Identify which cell holds the provided text, then report its [x, y] central coordinate. 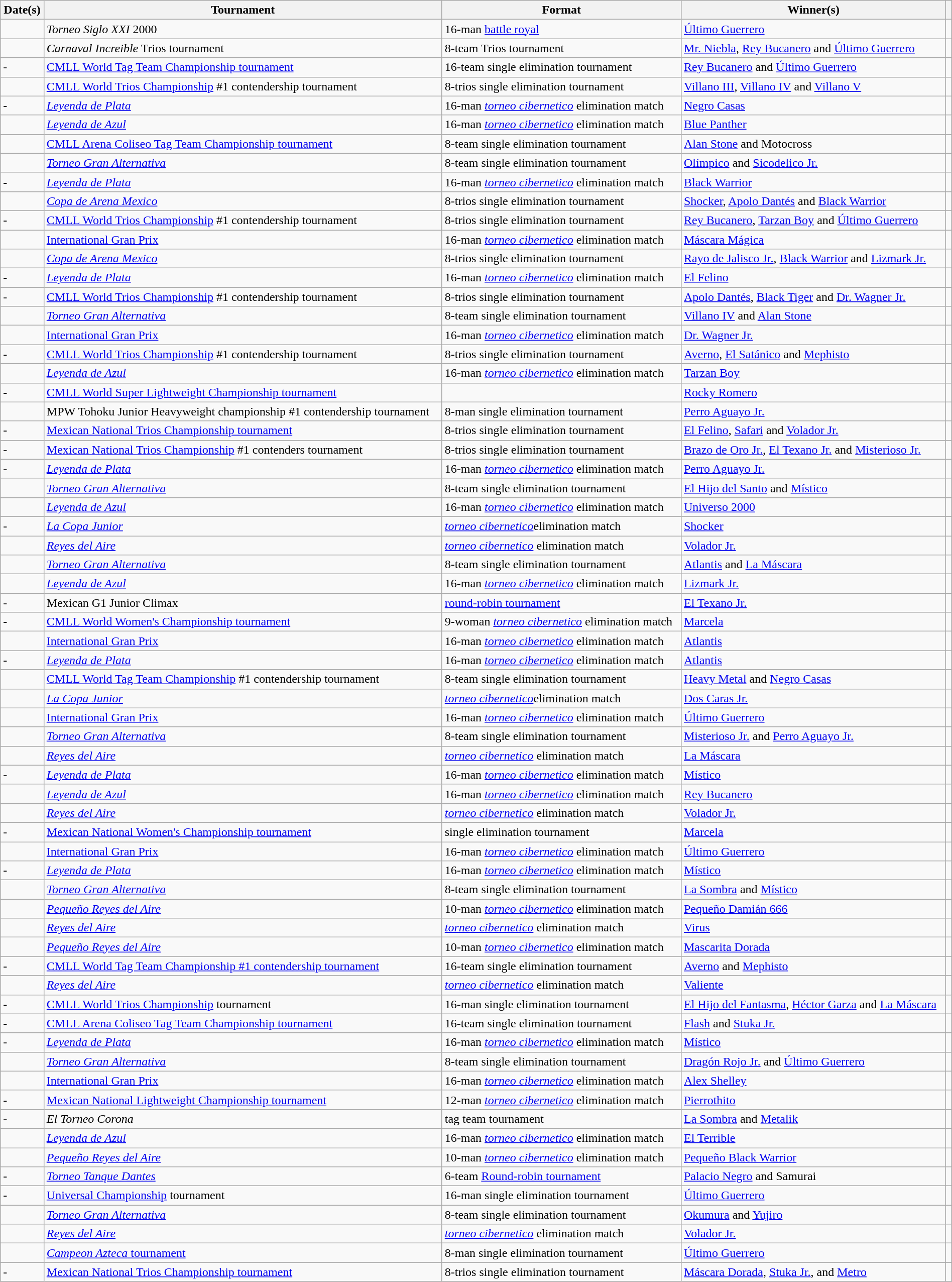
Negro Casas [813, 105]
CMLL World Tag Team Championship tournament [243, 67]
16-man battle royal [561, 29]
Alan Stone and Motocross [813, 144]
Blue Panther [813, 125]
Universal Championship tournament [243, 1196]
Tournament [243, 10]
Apolo Dantés, Black Tiger and Dr. Wagner Jr. [813, 297]
Shocker, Apolo Dantés and Black Warrior [813, 201]
Pequeño Damián 666 [813, 909]
Rey Bucanero and Último Guerrero [813, 67]
Pierrothito [813, 1100]
Lizmark Jr. [813, 584]
El Felino, Safari and Volador Jr. [813, 431]
round-robin tournament [561, 603]
Averno, El Satánico and Mephisto [813, 354]
El Terrible [813, 1138]
Torneo Tanque Dantes [243, 1177]
CMLL World Women's Championship tournament [243, 622]
Mexican National Lightweight Championship tournament [243, 1100]
Villano IV and Alan Stone [813, 316]
El Hijo del Santo and Místico [813, 488]
Dragón Rojo Jr. and Último Guerrero [813, 1061]
CMLL World Super Lightweight Championship tournament [243, 392]
Brazo de Oro Jr., El Texano Jr. and Misterioso Jr. [813, 450]
Dos Caras Jr. [813, 698]
CMLL World Trios Championship tournament [243, 1004]
Pequeño Black Warrior [813, 1157]
Rocky Romero [813, 392]
Universo 2000 [813, 507]
Olímpico and Sicodelico Jr. [813, 163]
El Texano Jr. [813, 603]
MPW Tohoku Junior Heavyweight championship #1 contendership tournament [243, 411]
Torneo Siglo XXI 2000 [243, 29]
Valiente [813, 985]
Winner(s) [813, 10]
La Sombra and Místico [813, 890]
Máscara Dorada, Stuka Jr., and Metro [813, 1272]
Dr. Wagner Jr. [813, 335]
Rey Bucanero, Tarzan Boy and Último Guerrero [813, 220]
Averno and Mephisto [813, 966]
Mr. Niebla, Rey Bucanero and Último Guerrero [813, 48]
El Torneo Corona [243, 1119]
Heavy Metal and Negro Casas [813, 679]
Mexican National Women's Championship tournament [243, 832]
Atlantis and La Máscara [813, 565]
Date(s) [22, 10]
Okumura and Yujiro [813, 1215]
Mascarita Dorada [813, 947]
Virus [813, 928]
9-woman torneo cibernetico elimination match [561, 622]
Misterioso Jr. and Perro Aguayo Jr. [813, 736]
Alex Shelley [813, 1081]
Palacio Negro and Samurai [813, 1177]
Mexican National Trios Championship #1 contenders tournament [243, 450]
single elimination tournament [561, 832]
Campeon Azteca tournament [243, 1253]
Tarzan Boy [813, 373]
Mexican G1 Junior Climax [243, 603]
Black Warrior [813, 182]
Flash and Stuka Jr. [813, 1023]
El Felino [813, 278]
La Sombra and Metalik [813, 1119]
Carnaval Increible Trios tournament [243, 48]
6-team Round-robin tournament [561, 1177]
El Hijo del Fantasma, Héctor Garza and La Máscara [813, 1004]
La Máscara [813, 756]
Rayo de Jalisco Jr., Black Warrior and Lizmark Jr. [813, 259]
Máscara Mágica [813, 240]
Rey Bucanero [813, 794]
Villano III, Villano IV and Villano V [813, 86]
Shocker [813, 526]
12-man torneo cibernetico elimination match [561, 1100]
tag team tournament [561, 1119]
Format [561, 10]
8-team Trios tournament [561, 48]
